Return (x, y) of the center of cell containing provided text 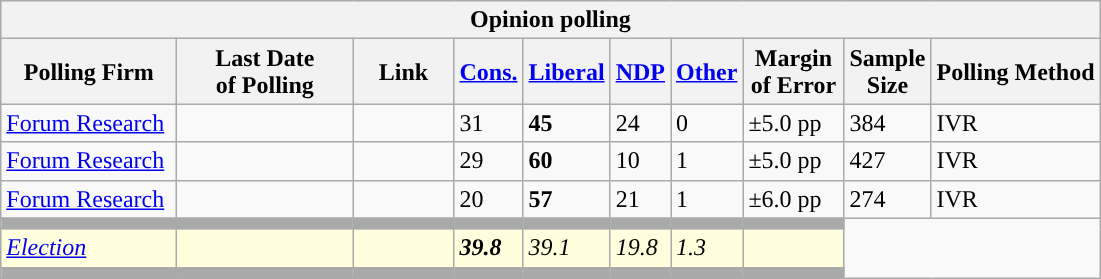
45 (566, 123)
19.8 (640, 248)
Other (706, 72)
24 (640, 123)
427 (888, 161)
1.3 (706, 248)
Last Dateof Polling (265, 72)
Opinion polling (550, 20)
Link (404, 72)
NDP (640, 72)
Marginof Error (794, 72)
21 (640, 199)
Polling Firm (89, 72)
274 (888, 199)
Election (89, 248)
39.8 (488, 248)
31 (488, 123)
±6.0 pp (794, 199)
Polling Method (1016, 72)
0 (706, 123)
60 (566, 161)
29 (488, 161)
57 (566, 199)
10 (640, 161)
39.1 (566, 248)
Cons. (488, 72)
Liberal (566, 72)
20 (488, 199)
SampleSize (888, 72)
384 (888, 123)
